Determine the [x, y] coordinate at the center of the cell enclosing the given text.  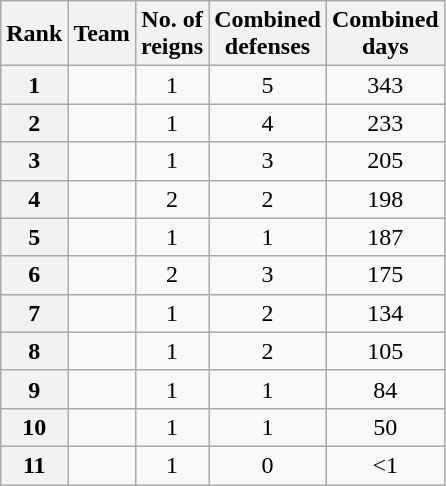
11 [34, 465]
No. ofreigns [172, 34]
343 [385, 85]
198 [385, 199]
134 [385, 313]
Combineddays [385, 34]
233 [385, 123]
205 [385, 161]
187 [385, 237]
<1 [385, 465]
10 [34, 427]
Team [102, 34]
105 [385, 351]
7 [34, 313]
84 [385, 389]
6 [34, 275]
8 [34, 351]
Combineddefenses [268, 34]
50 [385, 427]
175 [385, 275]
Rank [34, 34]
9 [34, 389]
0 [268, 465]
